Search for the cell housing the specified text and yield its (x, y) center coordinate. 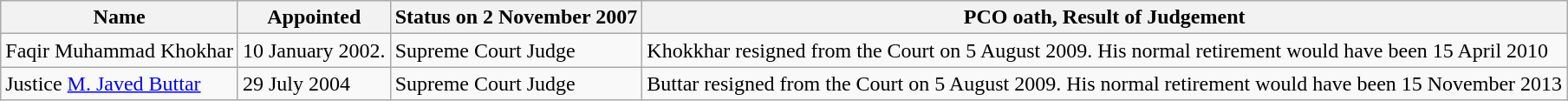
Khokkhar resigned from the Court on 5 August 2009. His normal retirement would have been 15 April 2010 (1104, 50)
Faqir Muhammad Khokhar (120, 50)
Status on 2 November 2007 (517, 17)
Buttar resigned from the Court on 5 August 2009. His normal retirement would have been 15 November 2013 (1104, 84)
Appointed (314, 17)
PCO oath, Result of Judgement (1104, 17)
Justice M. Javed Buttar (120, 84)
29 July 2004 (314, 84)
10 January 2002. (314, 50)
Name (120, 17)
